Determine the [x, y] coordinate at the center of the cell enclosing the given text.  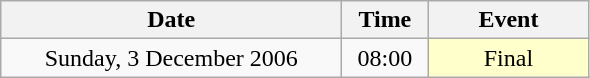
08:00 [385, 58]
Time [385, 20]
Event [508, 20]
Final [508, 58]
Sunday, 3 December 2006 [172, 58]
Date [172, 20]
